For the text-containing cell, return its midpoint in (x, y) coordinate format. 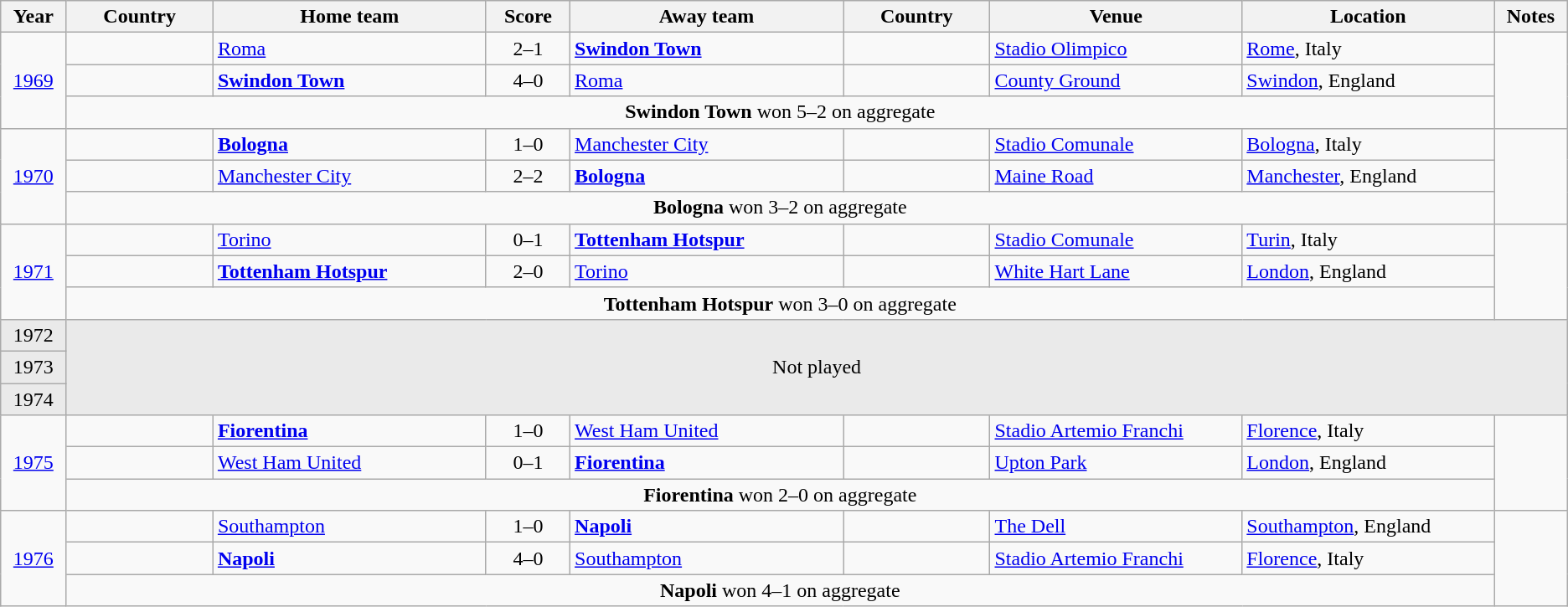
2–2 (528, 176)
1974 (34, 399)
1972 (34, 335)
Bologna, Italy (1369, 144)
Location (1369, 17)
Venue (1116, 17)
1969 (34, 80)
Tottenham Hotspur won 3–0 on aggregate (781, 303)
Swindon Town won 5–2 on aggregate (781, 112)
Turin, Italy (1369, 239)
1971 (34, 271)
1970 (34, 176)
The Dell (1116, 527)
Rome, Italy (1369, 49)
Maine Road (1116, 176)
Upton Park (1116, 463)
County Ground (1116, 80)
Away team (707, 17)
2–0 (528, 271)
1973 (34, 367)
Fiorentina won 2–0 on aggregate (781, 495)
White Hart Lane (1116, 271)
Notes (1531, 17)
Stadio Olimpico (1116, 49)
Swindon, England (1369, 80)
Napoli won 4–1 on aggregate (781, 590)
1976 (34, 558)
Southampton, England (1369, 527)
Score (528, 17)
Year (34, 17)
1975 (34, 463)
Manchester, England (1369, 176)
Not played (817, 367)
2–1 (528, 49)
Home team (349, 17)
Bologna won 3–2 on aggregate (781, 208)
